Return [X, Y] of the center of cell containing provided text 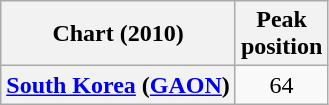
Chart (2010) [118, 34]
South Korea (GAON) [118, 85]
64 [281, 85]
Peakposition [281, 34]
